Return (x, y) of the center of cell containing provided text 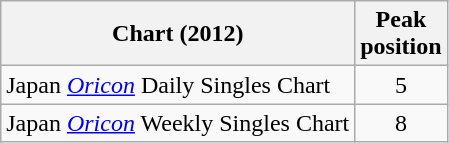
Chart (2012) (178, 34)
5 (401, 85)
Peakposition (401, 34)
8 (401, 123)
Japan Oricon Daily Singles Chart (178, 85)
Japan Oricon Weekly Singles Chart (178, 123)
